Pinpoint the cell where the given text exists, returning its [x, y] midpoint coordinate. 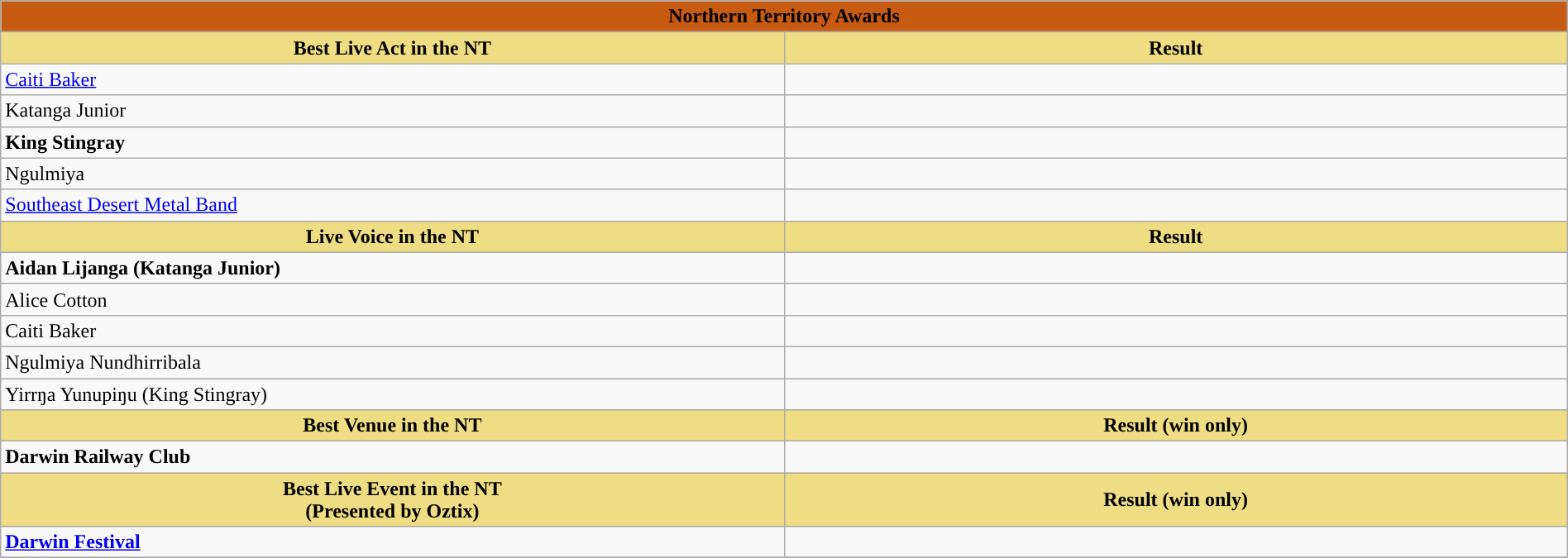
Best Live Event in the NT (Presented by Oztix) [392, 499]
Northern Territory Awards [784, 17]
Katanga Junior [392, 111]
Best Live Act in the NT [392, 48]
Alice Cotton [392, 299]
Yirrŋa Yunupiŋu (King Stingray) [392, 394]
Ngulmiya [392, 174]
Aidan Lijanga (Katanga Junior) [392, 268]
King Stingray [392, 142]
Darwin Railway Club [392, 457]
Best Venue in the NT [392, 426]
Ngulmiya Nundhirribala [392, 362]
Darwin Festival [392, 542]
Live Voice in the NT [392, 236]
Southeast Desert Metal Band [392, 205]
